Detect which cell encompasses the target text, then output its (X, Y) center coordinate. 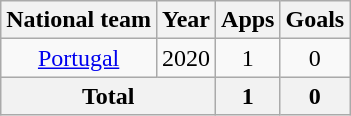
2020 (186, 58)
Apps (248, 20)
Total (108, 96)
National team (79, 20)
Goals (315, 20)
Year (186, 20)
Portugal (79, 58)
